Detect which cell encompasses the target text, then output its (x, y) center coordinate. 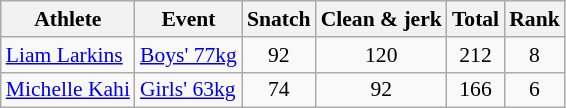
Rank (534, 19)
Total (476, 19)
120 (382, 55)
Snatch (279, 19)
Clean & jerk (382, 19)
Event (188, 19)
Liam Larkins (68, 55)
Boys' 77kg (188, 55)
6 (534, 90)
74 (279, 90)
8 (534, 55)
166 (476, 90)
212 (476, 55)
Girls' 63kg (188, 90)
Athlete (68, 19)
Michelle Kahi (68, 90)
